Return [X, Y] of the center of cell containing provided text 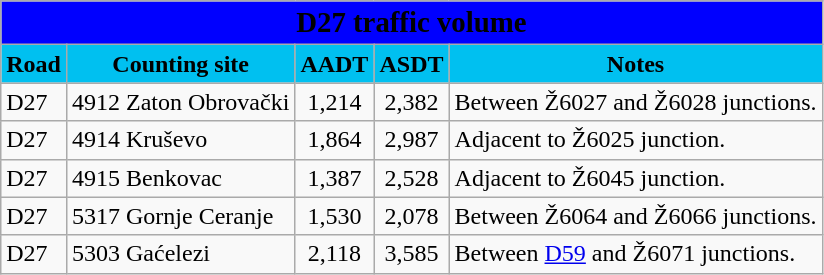
5303 Gaćelezi [180, 254]
4914 Kruševo [180, 140]
Road [34, 64]
5317 Gornje Ceranje [180, 216]
Between D59 and Ž6071 junctions. [636, 254]
Notes [636, 64]
1,530 [334, 216]
4915 Benkovac [180, 178]
4912 Zaton Obrovački [180, 102]
Counting site [180, 64]
1,387 [334, 178]
2,528 [412, 178]
2,382 [412, 102]
1,214 [334, 102]
1,864 [334, 140]
D27 traffic volume [412, 23]
2,118 [334, 254]
ASDT [412, 64]
Between Ž6027 and Ž6028 junctions. [636, 102]
AADT [334, 64]
Between Ž6064 and Ž6066 junctions. [636, 216]
Adjacent to Ž6045 junction. [636, 178]
2,987 [412, 140]
Adjacent to Ž6025 junction. [636, 140]
3,585 [412, 254]
2,078 [412, 216]
